Return the [x, y] coordinate for the center point of the cell that contains the specified text.  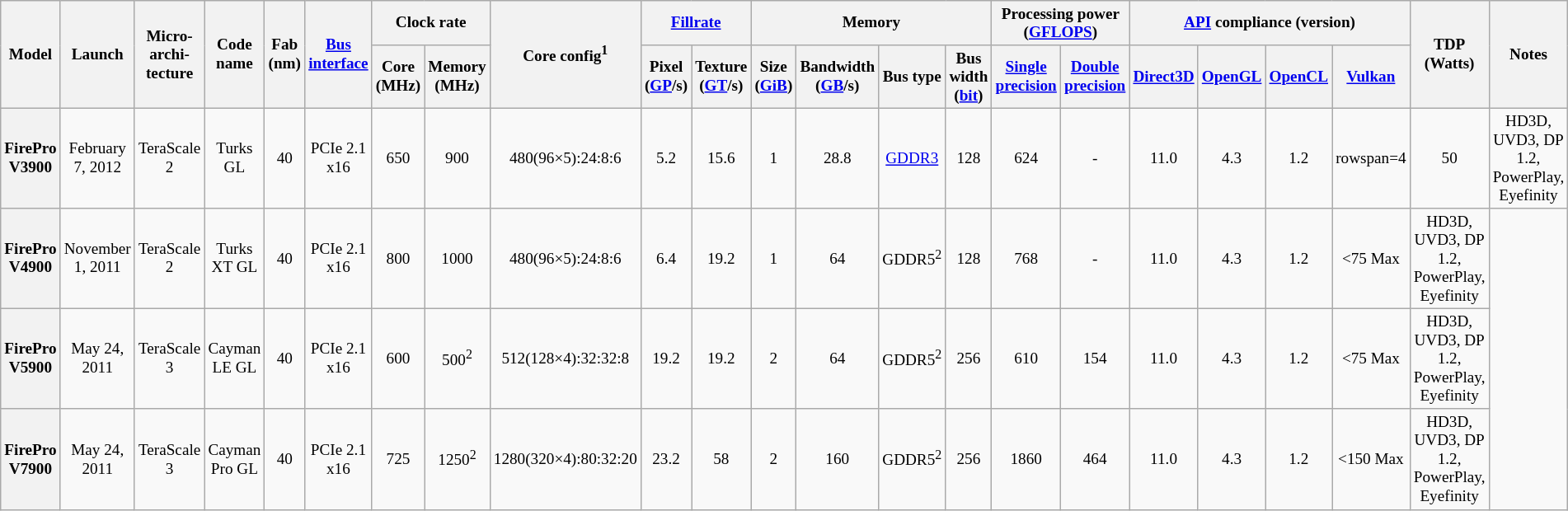
5002 [458, 359]
464 [1095, 459]
Launch [97, 54]
1000 [458, 259]
OpenCL [1299, 77]
<150 Max [1372, 459]
23.2 [666, 459]
15.6 [721, 158]
Cayman LE GL [234, 359]
Fillrate [696, 23]
Vulkan [1372, 77]
Processing power(GFLOPS) [1060, 23]
768 [1026, 259]
Bus interface [339, 54]
Size (GiB) [773, 77]
Bus type [912, 77]
154 [1095, 359]
FirePro V5900 [31, 359]
50 [1449, 158]
Core (MHz) [398, 77]
GDDR3 [912, 158]
58 [721, 459]
610 [1026, 359]
5.2 [666, 158]
Double precision [1095, 77]
FirePro V4900 [31, 259]
1860 [1026, 459]
160 [838, 459]
600 [398, 359]
Turks GL [234, 158]
Memory (MHz) [458, 77]
650 [398, 158]
FirePro V3900 [31, 158]
FirePro V7900 [31, 459]
Pixel (GP/s) [666, 77]
512(128×4):32:32:8 [566, 359]
rowspan=4 [1372, 158]
12502 [458, 459]
Fab (nm) [285, 54]
Single precision [1026, 77]
Cayman Pro GL [234, 459]
Notes [1528, 54]
February 7, 2012 [97, 158]
API compliance (version) [1270, 23]
Clock rate [430, 23]
624 [1026, 158]
900 [458, 158]
Code name [234, 54]
1280(320×4):80:32:20 [566, 459]
OpenGL [1232, 77]
28.8 [838, 158]
800 [398, 259]
Bandwidth (GB/s) [838, 77]
Bus width (bit) [969, 77]
725 [398, 459]
TDP (Watts) [1449, 54]
Core config1 [566, 54]
Turks XT GL [234, 259]
Memory [871, 23]
November 1, 2011 [97, 259]
Model [31, 54]
Micro-archi-tecture [170, 54]
Direct3D [1164, 77]
6.4 [666, 259]
Texture (GT/s) [721, 77]
